Determine the (x, y) coordinate at the center of the cell enclosing the given text.  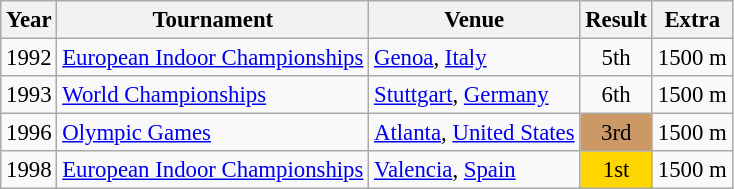
5th (616, 58)
Extra (692, 20)
Atlanta, United States (474, 133)
1993 (29, 95)
6th (616, 95)
Tournament (213, 20)
1998 (29, 170)
3rd (616, 133)
1996 (29, 133)
1992 (29, 58)
Olympic Games (213, 133)
1st (616, 170)
World Championships (213, 95)
Valencia, Spain (474, 170)
Venue (474, 20)
Stuttgart, Germany (474, 95)
Genoa, Italy (474, 58)
Year (29, 20)
Result (616, 20)
